Search for the cell housing the specified text and yield its (x, y) center coordinate. 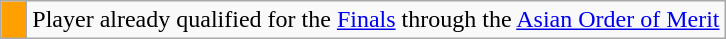
Player already qualified for the Finals through the Asian Order of Merit (376, 20)
